Return (x, y) of the center of cell containing provided text 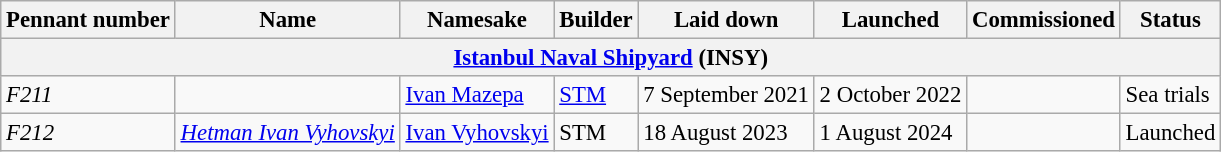
Builder (596, 20)
Name (288, 20)
Laid down (726, 20)
7 September 2021 (726, 95)
18 August 2023 (726, 133)
Ivan Mazepa (477, 95)
Istanbul Naval Shipyard (INSY) (611, 58)
1 August 2024 (890, 133)
Commissioned (1044, 20)
Sea trials (1170, 95)
Pennant number (88, 20)
F212 (88, 133)
Namesake (477, 20)
Hetman Ivan Vyhovskyi (288, 133)
F211 (88, 95)
Status (1170, 20)
2 October 2022 (890, 95)
Ivan Vyhovskyi (477, 133)
